Extract the [X, Y] coordinate from the center of the cell holding the provided text.  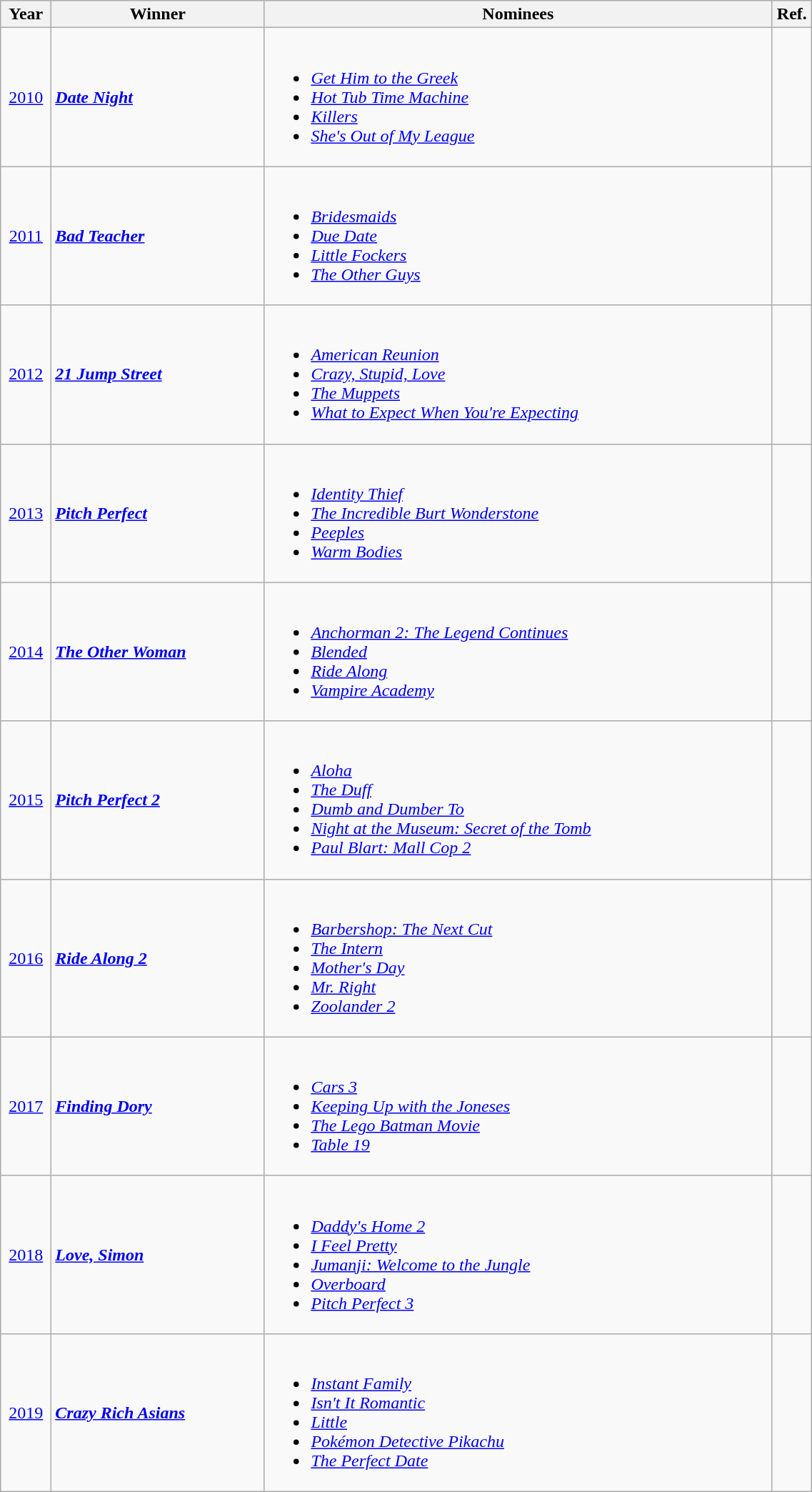
2019 [26, 1412]
Identity ThiefThe Incredible Burt WonderstonePeeplesWarm Bodies [518, 513]
Ref. [792, 14]
2014 [26, 652]
AlohaThe DuffDumb and Dumber ToNight at the Museum: Secret of the TombPaul Blart: Mall Cop 2 [518, 800]
2015 [26, 800]
2018 [26, 1255]
2013 [26, 513]
2016 [26, 958]
Daddy's Home 2I Feel PrettyJumanji: Welcome to the JungleOverboardPitch Perfect 3 [518, 1255]
Winner [158, 14]
Get Him to the GreekHot Tub Time MachineKillersShe's Out of My League [518, 97]
Crazy Rich Asians [158, 1412]
21 Jump Street [158, 374]
Pitch Perfect 2 [158, 800]
Instant FamilyIsn't It RomanticLittlePokémon Detective PikachuThe Perfect Date [518, 1412]
2011 [26, 236]
Date Night [158, 97]
Finding Dory [158, 1106]
The Other Woman [158, 652]
2012 [26, 374]
Year [26, 14]
American ReunionCrazy, Stupid, LoveThe MuppetsWhat to Expect When You're Expecting [518, 374]
BridesmaidsDue DateLittle FockersThe Other Guys [518, 236]
Bad Teacher [158, 236]
Anchorman 2: The Legend ContinuesBlendedRide AlongVampire Academy [518, 652]
2017 [26, 1106]
Ride Along 2 [158, 958]
Cars 3Keeping Up with the JonesesThe Lego Batman MovieTable 19 [518, 1106]
2010 [26, 97]
Nominees [518, 14]
Barbershop: The Next CutThe InternMother's DayMr. RightZoolander 2 [518, 958]
Love, Simon [158, 1255]
Pitch Perfect [158, 513]
